Pinpoint the cell where the given text exists, returning its (x, y) midpoint coordinate. 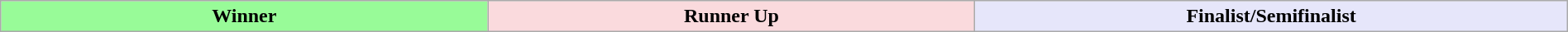
Winner (245, 16)
Finalist/Semifinalist (1271, 16)
Runner Up (731, 16)
